Provide the [X, Y] coordinate of the cell's center where the given text is located.  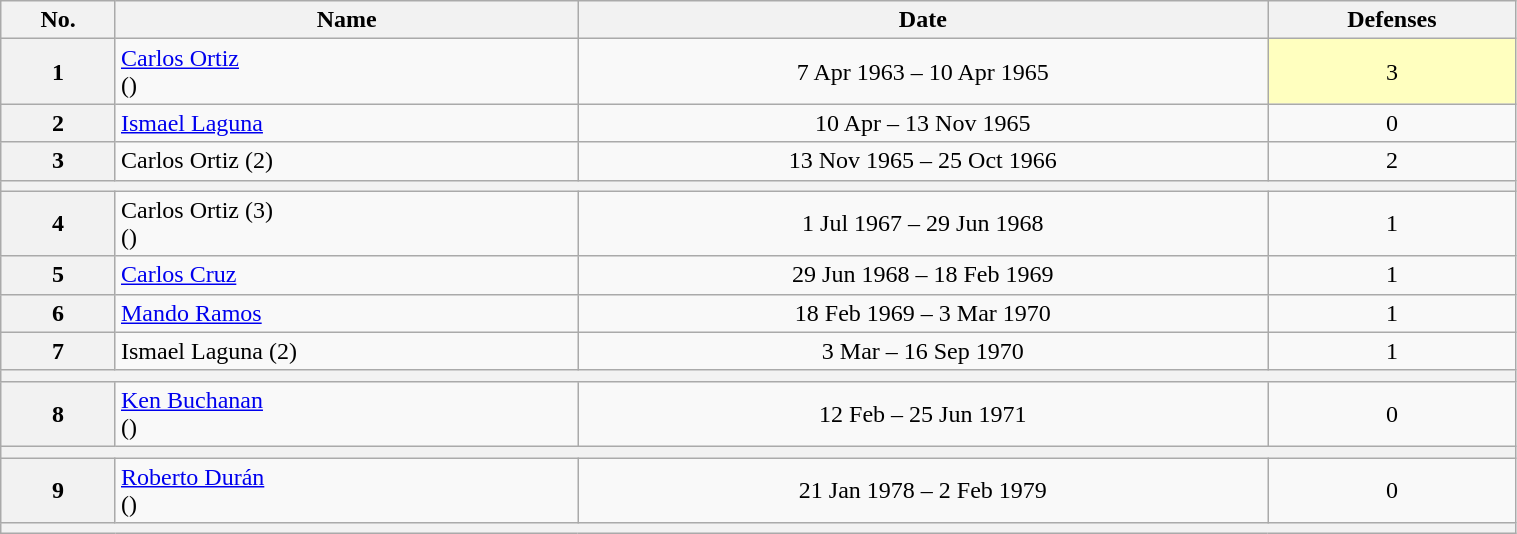
Carlos Ortiz (3)() [346, 224]
13 Nov 1965 – 25 Oct 1966 [923, 161]
9 [58, 490]
Mando Ramos [346, 313]
4 [58, 224]
Carlos Cruz [346, 275]
7 Apr 1963 – 10 Apr 1965 [923, 72]
10 Apr – 13 Nov 1965 [923, 123]
Carlos Ortiz() [346, 72]
18 Feb 1969 – 3 Mar 1970 [923, 313]
Ismael Laguna (2) [346, 351]
Ismael Laguna [346, 123]
21 Jan 1978 – 2 Feb 1979 [923, 490]
Name [346, 20]
29 Jun 1968 – 18 Feb 1969 [923, 275]
Defenses [1392, 20]
1 Jul 1967 – 29 Jun 1968 [923, 224]
Carlos Ortiz (2) [346, 161]
Date [923, 20]
No. [58, 20]
5 [58, 275]
8 [58, 414]
12 Feb – 25 Jun 1971 [923, 414]
6 [58, 313]
7 [58, 351]
Ken Buchanan() [346, 414]
3 Mar – 16 Sep 1970 [923, 351]
Roberto Durán() [346, 490]
